Pinpoint the cell where the given text exists, returning its (X, Y) midpoint coordinate. 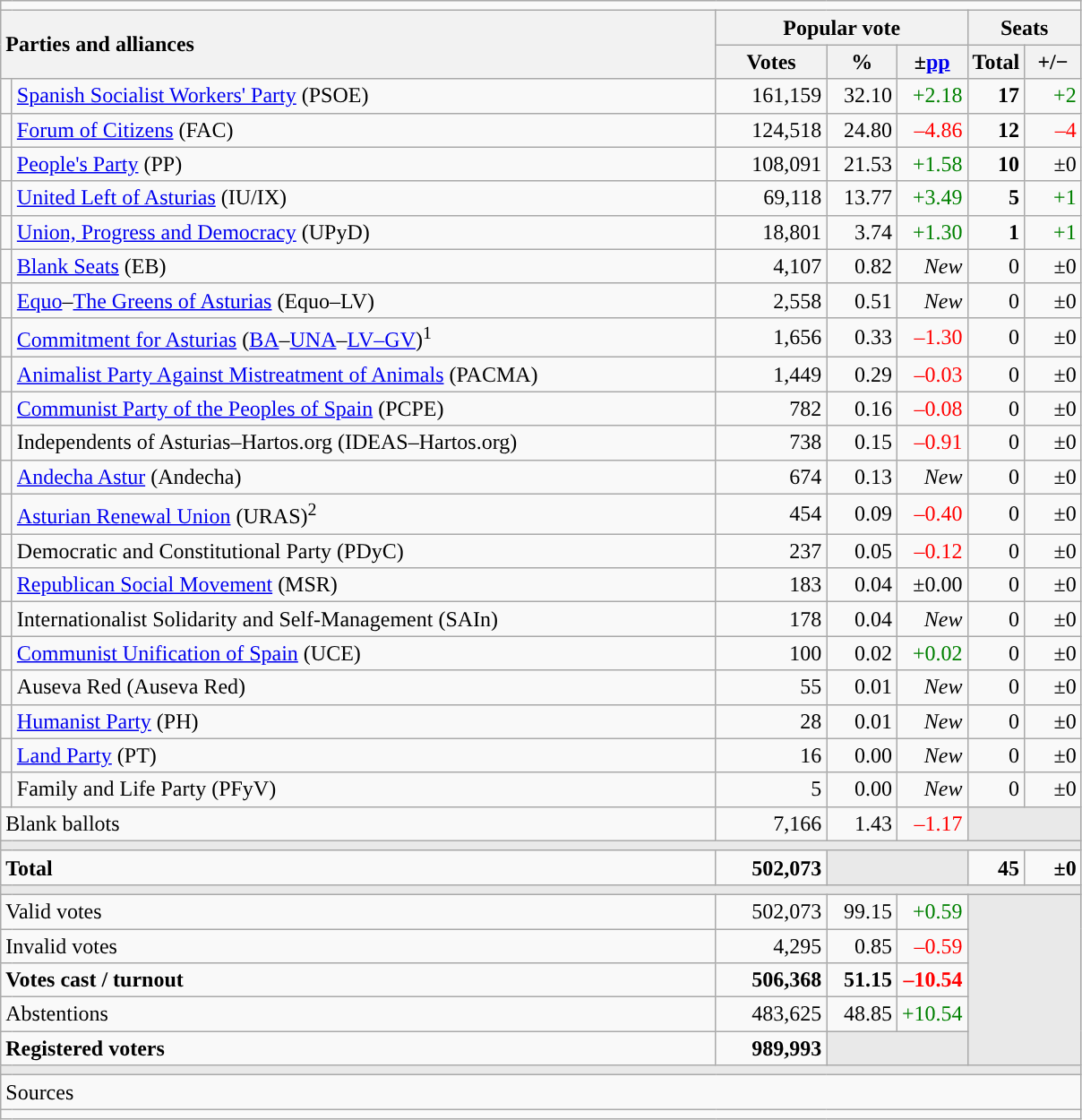
782 (771, 409)
Family and Life Party (PFyV) (364, 789)
Asturian Renewal Union (URAS)2 (364, 514)
Communist Party of the Peoples of Spain (PCPE) (364, 409)
Votes cast / turnout (358, 980)
% (862, 62)
+1.30 (932, 232)
0.16 (862, 409)
Communist Unification of Spain (UCE) (364, 653)
–0.40 (932, 514)
989,993 (771, 1048)
People's Party (PP) (364, 164)
–1.17 (932, 823)
Humanist Party (PH) (364, 721)
Invalid votes (358, 946)
28 (771, 721)
Equo–The Greens of Asturias (Equo–LV) (364, 300)
Democratic and Constitutional Party (PDyC) (364, 551)
506,368 (771, 980)
32.10 (862, 96)
–0.59 (932, 946)
183 (771, 585)
Internationalist Solidarity and Self-Management (SAIn) (364, 619)
69,118 (771, 198)
Sources (541, 1092)
16 (771, 755)
Land Party (PT) (364, 755)
+3.49 (932, 198)
+2 (1053, 96)
51.15 (862, 980)
–0.03 (932, 375)
–0.91 (932, 443)
4,107 (771, 266)
3.74 (862, 232)
124,518 (771, 130)
7,166 (771, 823)
Votes (771, 62)
1 (996, 232)
–0.12 (932, 551)
Animalist Party Against Mistreatment of Animals (PACMA) (364, 375)
Republican Social Movement (MSR) (364, 585)
Commitment for Asturias (BA–UNA–LV–GV)1 (364, 337)
±pp (932, 62)
738 (771, 443)
Valid votes (358, 911)
–0.08 (932, 409)
10 (996, 164)
161,159 (771, 96)
100 (771, 653)
0.05 (862, 551)
108,091 (771, 164)
48.85 (862, 1014)
United Left of Asturias (IU/IX) (364, 198)
Parties and alliances (358, 45)
178 (771, 619)
1.43 (862, 823)
+2.18 (932, 96)
+0.02 (932, 653)
Popular vote (842, 28)
237 (771, 551)
–4.86 (932, 130)
24.80 (862, 130)
21.53 (862, 164)
Blank Seats (EB) (364, 266)
2,558 (771, 300)
17 (996, 96)
4,295 (771, 946)
–4 (1053, 130)
1,449 (771, 375)
0.02 (862, 653)
0.51 (862, 300)
Auseva Red (Auseva Red) (364, 687)
0.82 (862, 266)
483,625 (771, 1014)
+1.58 (932, 164)
0.09 (862, 514)
–10.54 (932, 980)
Independents of Asturias–Hartos.org (IDEAS–Hartos.org) (364, 443)
±0.00 (932, 585)
–1.30 (932, 337)
0.85 (862, 946)
Spanish Socialist Workers' Party (PSOE) (364, 96)
99.15 (862, 911)
0.15 (862, 443)
Seats (1025, 28)
Blank ballots (358, 823)
45 (996, 867)
55 (771, 687)
Union, Progress and Democracy (UPyD) (364, 232)
+10.54 (932, 1014)
Registered voters (358, 1048)
0.33 (862, 337)
0.13 (862, 477)
674 (771, 477)
Andecha Astur (Andecha) (364, 477)
Abstentions (358, 1014)
13.77 (862, 198)
12 (996, 130)
18,801 (771, 232)
1,656 (771, 337)
+0.59 (932, 911)
Forum of Citizens (FAC) (364, 130)
+/− (1053, 62)
0.29 (862, 375)
454 (771, 514)
